Return the [X, Y] coordinate for the center point of the cell that contains the specified text.  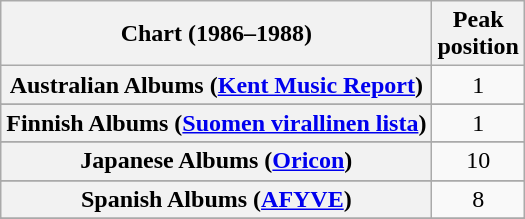
Finnish Albums (Suomen virallinen lista) [216, 123]
Australian Albums (Kent Music Report) [216, 85]
Spanish Albums (AFYVE) [216, 199]
8 [478, 199]
Chart (1986–1988) [216, 34]
10 [478, 161]
Peakposition [478, 34]
Japanese Albums (Oricon) [216, 161]
